Find where the given text appears and provide that cell's center as (x, y) coordinate. 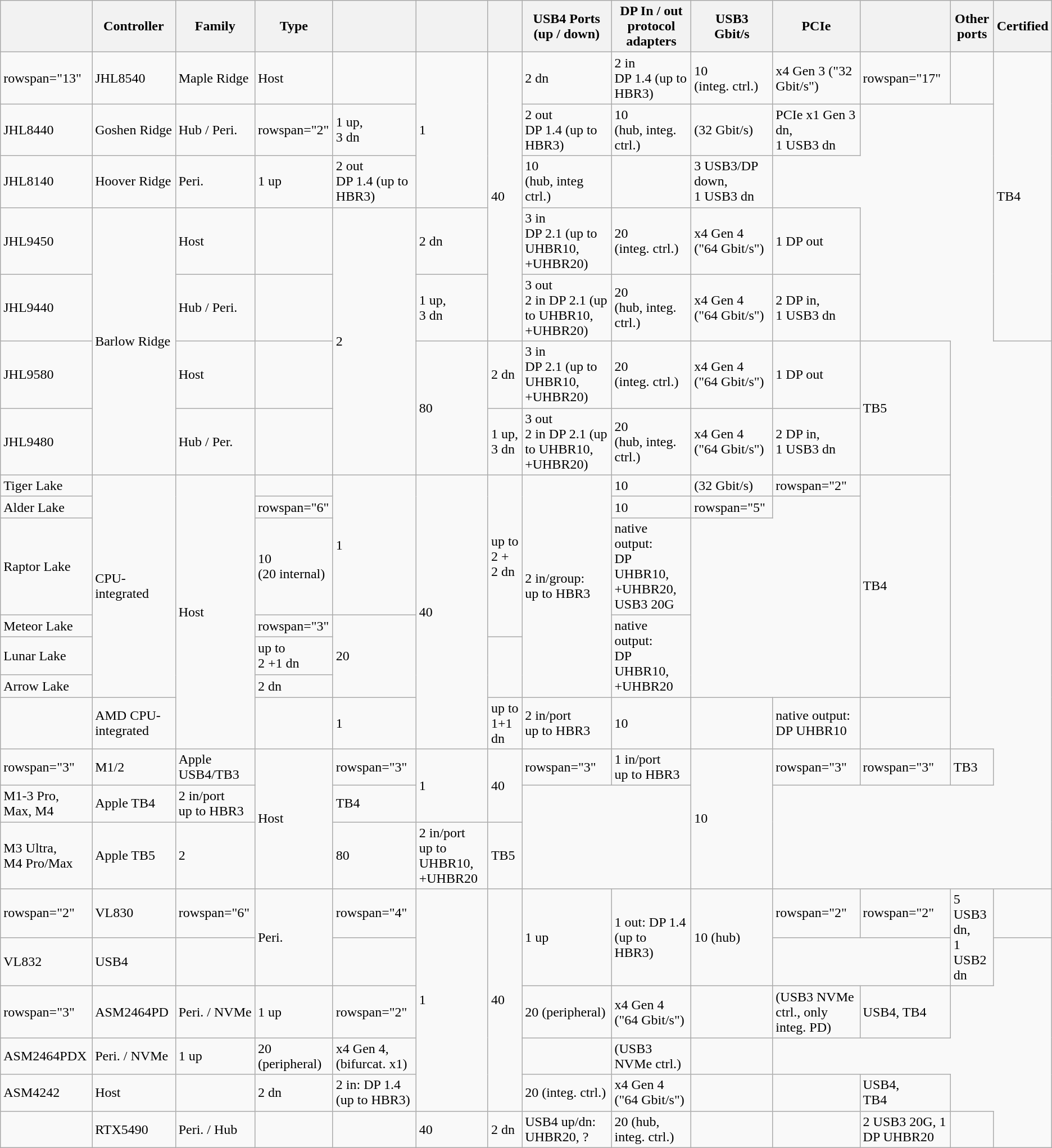
USB4,TB4 (905, 1092)
10(hub, integ. ctrl.) (651, 130)
10(20 internal) (293, 566)
2 inDP 1.4 (up to HBR3) (651, 78)
ASM2464PD (134, 1012)
PCIe x1 Gen 3 dn,1 USB3 dn (816, 130)
20 (hub, integ. ctrl.) (651, 1129)
VL830 (134, 914)
USB3Gbit/s (732, 26)
Apple USB4/TB3 (215, 768)
1 in/portup to HBR3 (651, 768)
VL832 (46, 962)
2 in/group:up to HBR3 (566, 586)
up to2 +1 dn (293, 656)
Other ports (972, 26)
USB4 up/dn: UHBR20, ? (566, 1129)
DP In / outprotocol adapters (651, 26)
Peri. / Hub (215, 1129)
2 USB3 20G, 1 DP UHBR20 (905, 1129)
Apple TB4 (134, 804)
RTX5490 (134, 1129)
JHL9580 (46, 374)
rowspan="17" (905, 78)
Alder Lake (46, 507)
Lunar Lake (46, 656)
up to 1+1 dn (505, 723)
CPU-integrated (134, 586)
3 USB3/DP down,1 USB3 dn (732, 181)
x4 Gen 3 ("32 Gbit/s") (816, 78)
JHL9450 (46, 241)
M3 Ultra,M4 Pro/Max (46, 855)
2 in: DP 1.4 (up to HBR3) (374, 1092)
Family (215, 26)
rowspan="4" (374, 914)
(USB3 NVMe ctrl.) (651, 1056)
JHL8440 (46, 130)
Tiger Lake (46, 485)
ASM2464PDX (46, 1056)
20 (integ. ctrl.) (566, 1092)
10(hub, integ ctrl.) (566, 181)
2 in/portup to UHBR10, +UHBR20 (452, 855)
TB3 (972, 768)
Hub / Per. (215, 442)
native output:DP UHBR10, +UHBR20 (651, 656)
native output:DP UHBR10 (816, 723)
Meteor Lake (46, 626)
Raptor Lake (46, 566)
PCIe (816, 26)
Hoover Ridge (134, 181)
10(integ. ctrl.) (732, 78)
JHL9440 (46, 308)
Barlow Ridge (134, 341)
20 (374, 656)
USB4 (134, 962)
JHL8540 (134, 78)
JHL8140 (46, 181)
x4 Gen 4,(bifurcat. x1) (374, 1056)
JHL9480 (46, 442)
native output:DP UHBR10, +UHBR20, USB3 20G (651, 566)
10 (hub) (732, 937)
rowspan="5" (732, 507)
Goshen Ridge (134, 130)
rowspan="13" (46, 78)
1 out: DP 1.4 (up to HBR3) (651, 937)
Type (293, 26)
(USB3 NVMe ctrl., only integ. PD) (816, 1012)
Certified (1023, 26)
ASM4242 (46, 1092)
Arrow Lake (46, 686)
M1/2 (134, 768)
AMD CPU-integrated (134, 723)
Controller (134, 26)
up to2 + 2 dn (505, 556)
USB4 Ports(up / down) (566, 26)
Apple TB5 (134, 855)
M1-3 Pro, Max, M4 (46, 804)
Maple Ridge (215, 78)
5 USB3 dn,1 USB2 dn (972, 937)
USB4, TB4 (905, 1012)
